Find where the given text appears and provide that cell's center as [X, Y] coordinate. 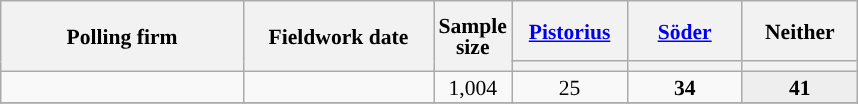
41 [800, 86]
Pistorius [570, 31]
Fieldwork date [338, 36]
Neither [800, 31]
34 [684, 86]
Polling firm [122, 36]
Samplesize [473, 36]
Söder [684, 31]
25 [570, 86]
1,004 [473, 86]
